Extract the (x, y) coordinate from the center of the cell holding the provided text.  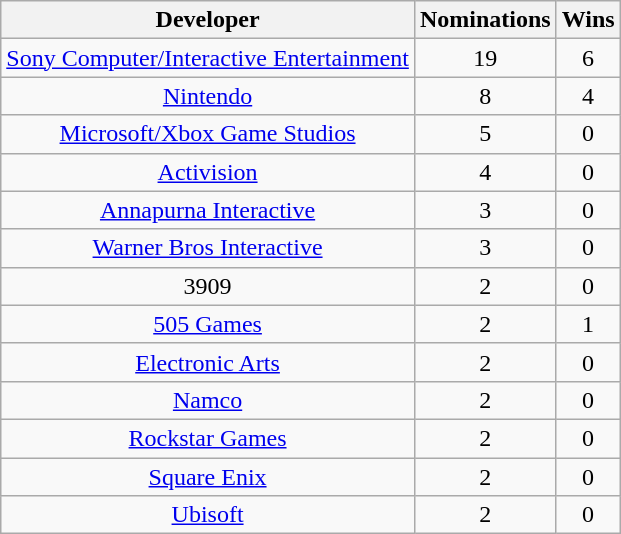
8 (485, 96)
1 (588, 324)
Ubisoft (208, 515)
5 (485, 134)
Wins (588, 20)
Namco (208, 400)
Rockstar Games (208, 438)
Annapurna Interactive (208, 210)
Activision (208, 172)
19 (485, 58)
Developer (208, 20)
6 (588, 58)
Microsoft/Xbox Game Studios (208, 134)
505 Games (208, 324)
3909 (208, 286)
Nintendo (208, 96)
Nominations (485, 20)
Square Enix (208, 477)
Warner Bros Interactive (208, 248)
Sony Computer/Interactive Entertainment (208, 58)
Electronic Arts (208, 362)
